Search for the cell housing the specified text and yield its [x, y] center coordinate. 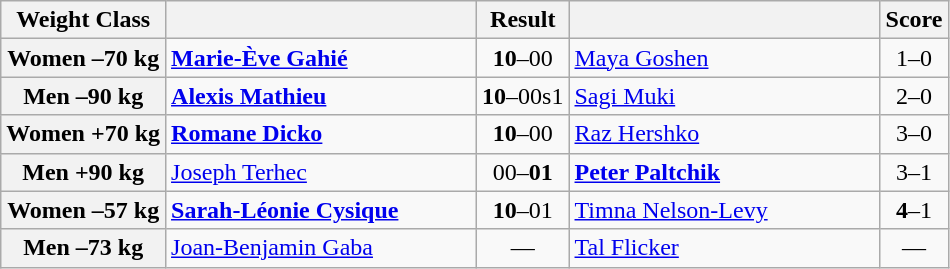
Men –73 kg [84, 248]
00–01 [523, 172]
4–1 [914, 210]
Result [523, 20]
2–0 [914, 96]
Score [914, 20]
Romane Dicko [322, 134]
Marie-Ève Gahié [322, 58]
Sagi Muki [724, 96]
Weight Class [84, 20]
Tal Flicker [724, 248]
Joan-Benjamin Gaba [322, 248]
10–01 [523, 210]
Raz Hershko [724, 134]
Women +70 kg [84, 134]
Timna Nelson-Levy [724, 210]
Peter Paltchik [724, 172]
Joseph Terhec [322, 172]
3–1 [914, 172]
Men –90 kg [84, 96]
3–0 [914, 134]
Women –57 kg [84, 210]
10–00s1 [523, 96]
Alexis Mathieu [322, 96]
Men +90 kg [84, 172]
Women –70 kg [84, 58]
1–0 [914, 58]
Maya Goshen [724, 58]
Sarah-Léonie Cysique [322, 210]
